Determine the (x, y) coordinate at the center of the cell enclosing the given text.  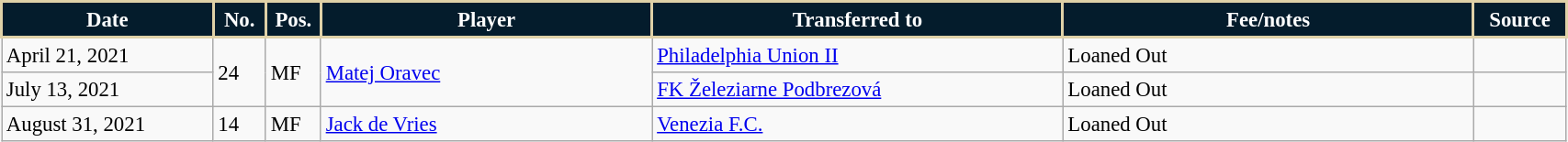
Player (487, 20)
Pos. (293, 20)
Jack de Vries (487, 125)
24 (239, 72)
August 31, 2021 (108, 125)
14 (239, 125)
No. (239, 20)
Fee/notes (1268, 20)
Philadelphia Union II (858, 55)
Transferred to (858, 20)
Matej Oravec (487, 72)
Date (108, 20)
April 21, 2021 (108, 55)
Venezia F.C. (858, 125)
July 13, 2021 (108, 90)
Source (1519, 20)
FK Železiarne Podbrezová (858, 90)
